Provide the [X, Y] coordinate of the cell's center where the given text is located.  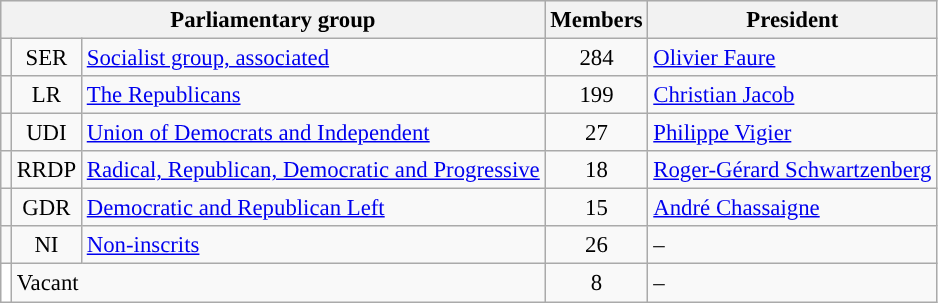
Vacant [278, 283]
Union of Democrats and Independent [313, 133]
LR [46, 95]
André Chassaigne [792, 208]
Democratic and Republican Left [313, 208]
199 [596, 95]
18 [596, 170]
284 [596, 58]
Christian Jacob [792, 95]
8 [596, 283]
Roger-Gérard Schwartzenberg [792, 170]
Non-inscrits [313, 245]
NI [46, 245]
The Republicans [313, 95]
26 [596, 245]
GDR [46, 208]
UDI [46, 133]
15 [596, 208]
Radical, Republican, Democratic and Progressive [313, 170]
President [792, 20]
SER [46, 58]
Members [596, 20]
Socialist group, associated [313, 58]
Parliamentary group [273, 20]
Olivier Faure [792, 58]
Philippe Vigier [792, 133]
RRDP [46, 170]
27 [596, 133]
